Detect which cell encompasses the target text, then output its (X, Y) center coordinate. 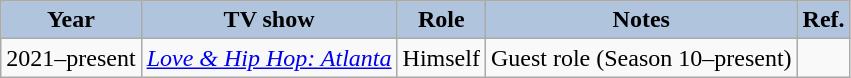
Notes (641, 20)
Himself (441, 58)
TV show (269, 20)
Love & Hip Hop: Atlanta (269, 58)
Guest role (Season 10–present) (641, 58)
Year (71, 20)
Ref. (824, 20)
2021–present (71, 58)
Role (441, 20)
